Provide the (X, Y) coordinate of the cell's center where the given text is located.  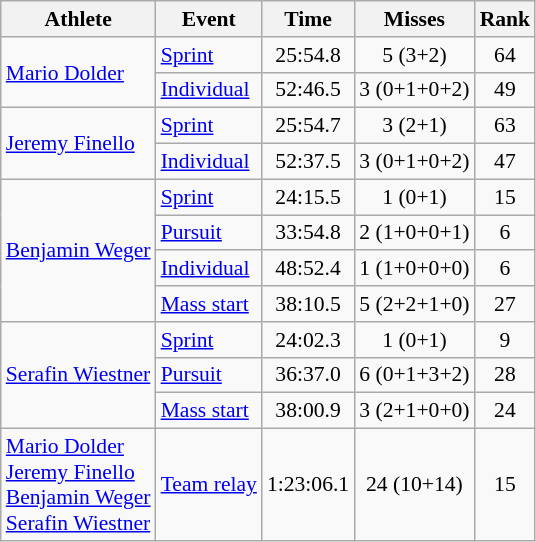
Event (209, 19)
28 (506, 375)
33:54.8 (308, 233)
5 (3+2) (414, 55)
24 (506, 411)
38:10.5 (308, 304)
49 (506, 90)
1:23:06.1 (308, 485)
Mario Dolder (78, 72)
47 (506, 162)
5 (2+2+1+0) (414, 304)
52:37.5 (308, 162)
48:52.4 (308, 269)
6 (0+1+3+2) (414, 375)
25:54.8 (308, 55)
24:02.3 (308, 340)
3 (2+1+0+0) (414, 411)
52:46.5 (308, 90)
24 (10+14) (414, 485)
Serafin Wiestner (78, 376)
9 (506, 340)
38:00.9 (308, 411)
27 (506, 304)
Jeremy Finello (78, 144)
25:54.7 (308, 126)
3 (2+1) (414, 126)
63 (506, 126)
Benjamin Weger (78, 250)
Rank (506, 19)
24:15.5 (308, 197)
64 (506, 55)
2 (1+0+0+1) (414, 233)
Team relay (209, 485)
Athlete (78, 19)
1 (1+0+0+0) (414, 269)
36:37.0 (308, 375)
Time (308, 19)
Misses (414, 19)
Mario DolderJeremy FinelloBenjamin WegerSerafin Wiestner (78, 485)
